Extract the [x, y] coordinate from the center of the cell holding the provided text.  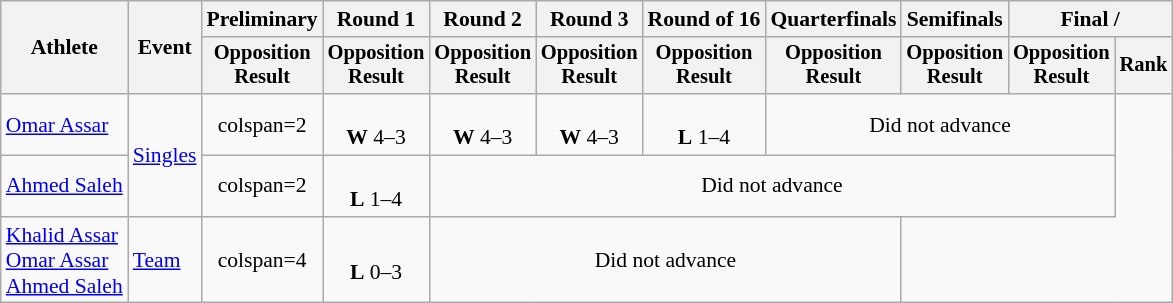
Quarterfinals [833, 19]
Semifinals [954, 19]
Athlete [64, 48]
Final / [1090, 19]
Rank [1144, 66]
Round 2 [482, 19]
Preliminary [262, 19]
Round 3 [590, 19]
Event [165, 48]
Round 1 [376, 19]
Omar Assar [64, 124]
Singles [165, 155]
Ahmed Saleh [64, 186]
Round of 16 [704, 19]
